Capture the cell that displays the provided text and extract its [X, Y] central coordinate. 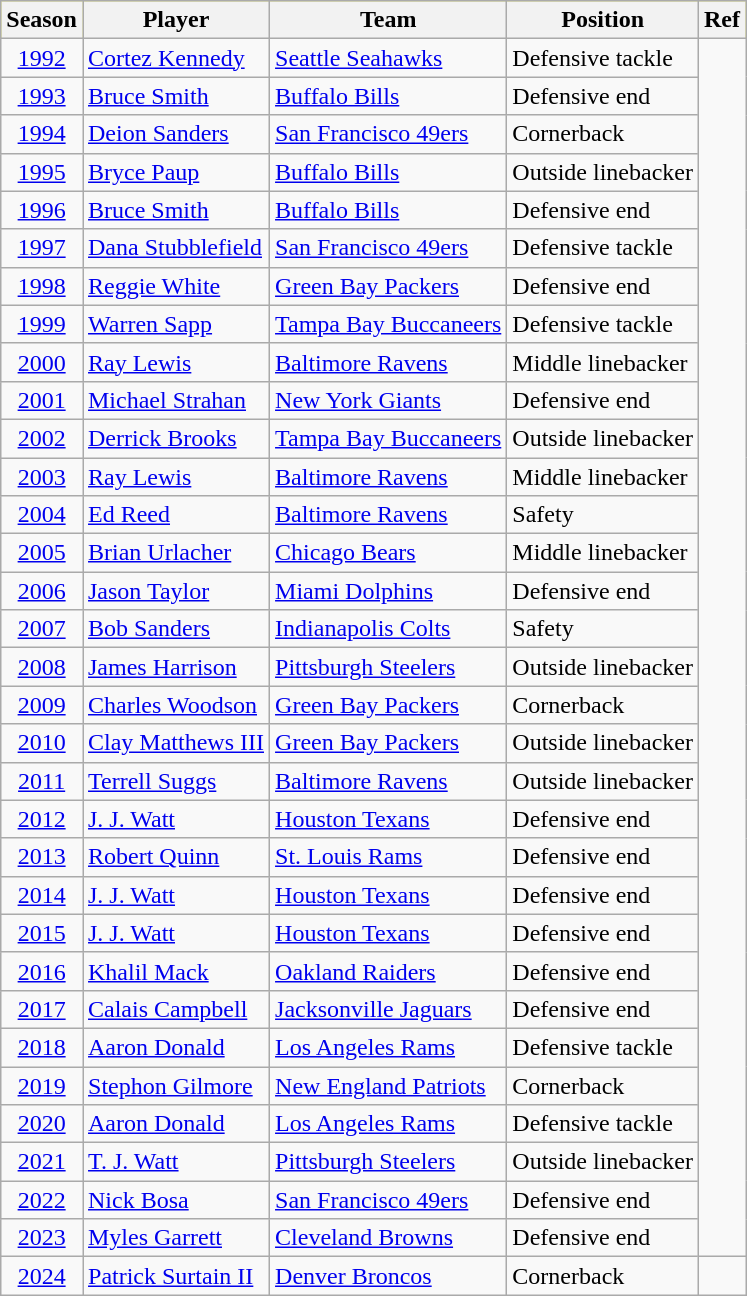
James Harrison [176, 667]
Ed Reed [176, 515]
1999 [42, 324]
Nick Bosa [176, 1200]
1992 [42, 58]
2018 [42, 1047]
Derrick Brooks [176, 438]
2020 [42, 1124]
2014 [42, 895]
Cleveland Browns [388, 1238]
Ref [722, 20]
2024 [42, 1276]
2017 [42, 1009]
Myles Garrett [176, 1238]
Bob Sanders [176, 629]
Seattle Seahawks [388, 58]
2007 [42, 629]
Deion Sanders [176, 134]
Calais Campbell [176, 1009]
Warren Sapp [176, 324]
Robert Quinn [176, 857]
Jason Taylor [176, 591]
2006 [42, 591]
2005 [42, 553]
Chicago Bears [388, 553]
2001 [42, 400]
2004 [42, 515]
Reggie White [176, 286]
Stephon Gilmore [176, 1085]
St. Louis Rams [388, 857]
2000 [42, 362]
1994 [42, 134]
2021 [42, 1162]
Cortez Kennedy [176, 58]
2003 [42, 477]
2013 [42, 857]
Charles Woodson [176, 705]
2002 [42, 438]
Indianapolis Colts [388, 629]
Player [176, 20]
2023 [42, 1238]
Denver Broncos [388, 1276]
Dana Stubblefield [176, 248]
2015 [42, 933]
2009 [42, 705]
Miami Dolphins [388, 591]
Season [42, 20]
1998 [42, 286]
Jacksonville Jaguars [388, 1009]
1993 [42, 96]
2019 [42, 1085]
1997 [42, 248]
2008 [42, 667]
Brian Urlacher [176, 553]
Terrell Suggs [176, 781]
T. J. Watt [176, 1162]
Clay Matthews III [176, 743]
2010 [42, 743]
New York Giants [388, 400]
2022 [42, 1200]
2011 [42, 781]
Bryce Paup [176, 172]
2016 [42, 971]
Team [388, 20]
1996 [42, 210]
Position [603, 20]
Patrick Surtain II [176, 1276]
Michael Strahan [176, 400]
Khalil Mack [176, 971]
Oakland Raiders [388, 971]
2012 [42, 819]
1995 [42, 172]
New England Patriots [388, 1085]
